Output the (x, y) coordinate of the center of the cell containing the given text.  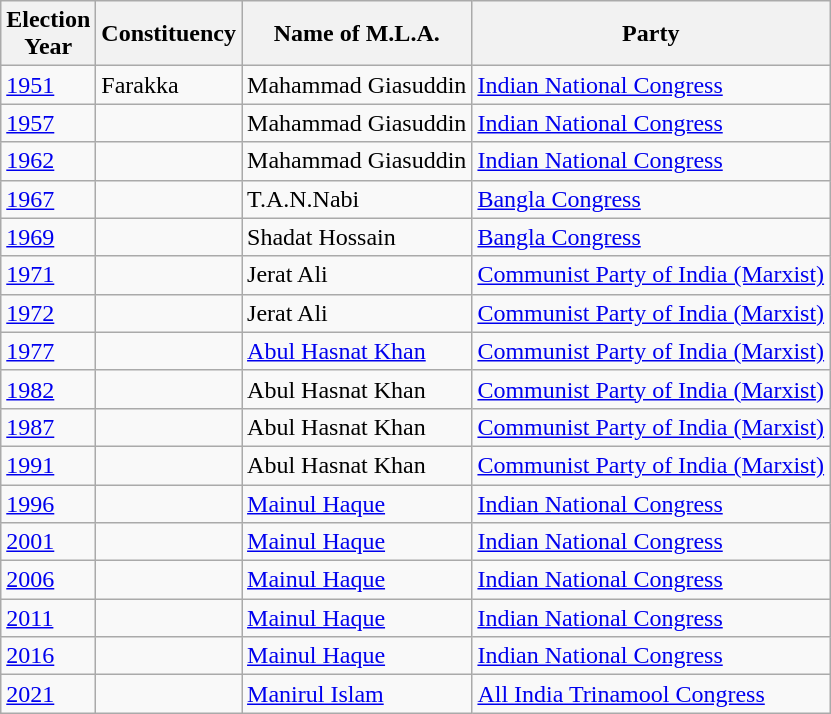
1982 (48, 389)
1991 (48, 465)
1969 (48, 237)
2021 (48, 694)
1967 (48, 199)
All India Trinamool Congress (651, 694)
2006 (48, 580)
1996 (48, 503)
1977 (48, 351)
1951 (48, 85)
2001 (48, 542)
Shadat Hossain (357, 237)
Party (651, 34)
2016 (48, 656)
Constituency (169, 34)
Election Year (48, 34)
2011 (48, 618)
T.A.N.Nabi (357, 199)
1957 (48, 123)
1987 (48, 427)
Manirul Islam (357, 694)
1962 (48, 161)
1972 (48, 313)
Farakka (169, 85)
1971 (48, 275)
Name of M.L.A. (357, 34)
